Scan for the cell matching the given text and deliver its [x, y] coordinate at center. 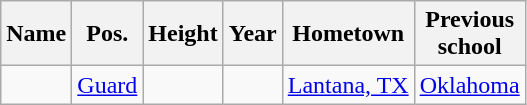
Height [183, 34]
Previousschool [470, 34]
Oklahoma [470, 85]
Pos. [108, 34]
Guard [108, 85]
Name [36, 34]
Year [252, 34]
Hometown [348, 34]
Lantana, TX [348, 85]
